Find where the given text appears and provide that cell's center as [x, y] coordinate. 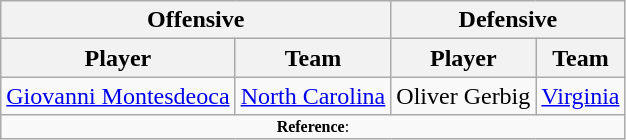
North Carolina [313, 96]
Virginia [580, 96]
Defensive [508, 20]
Offensive [196, 20]
Oliver Gerbig [464, 96]
Giovanni Montesdeoca [118, 96]
Reference: [313, 127]
